From the cell containing the given text, extract its center point as (X, Y) coordinate. 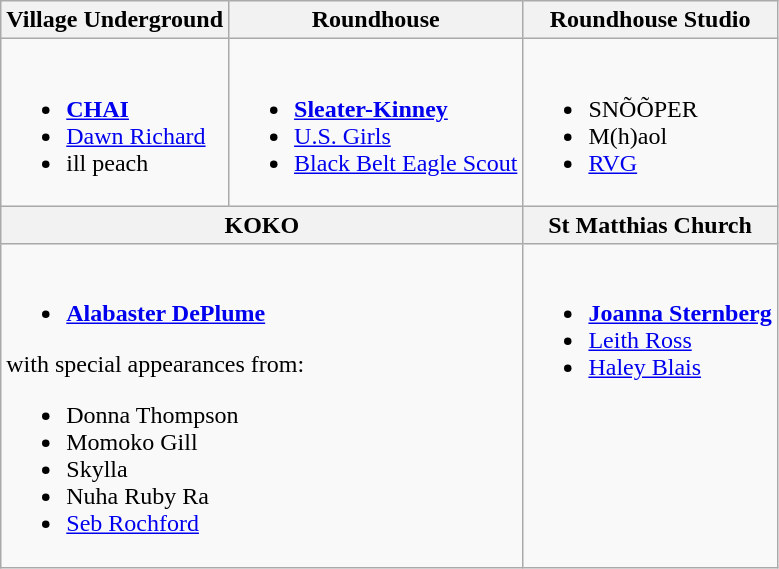
SNÕÕPERM(h)aolRVG (650, 122)
St Matthias Church (650, 225)
CHAIDawn Richardill peach (115, 122)
Sleater-KinneyU.S. GirlsBlack Belt Eagle Scout (376, 122)
Roundhouse Studio (650, 20)
KOKO (262, 225)
Joanna SternbergLeith RossHaley Blais (650, 406)
Alabaster DePlumewith special appearances from:Donna ThompsonMomoko GillSkyllaNuha Ruby RaSeb Rochford (262, 406)
Village Underground (115, 20)
Roundhouse (376, 20)
